Return the (X, Y) coordinate for the center point of the cell that contains the specified text.  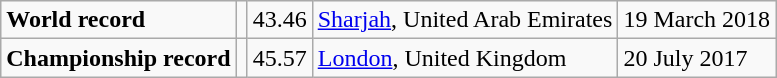
43.46 (280, 20)
19 March 2018 (697, 20)
20 July 2017 (697, 58)
Championship record (118, 58)
World record (118, 20)
London, United Kingdom (465, 58)
45.57 (280, 58)
Sharjah, United Arab Emirates (465, 20)
